Locate the cell with the specified text and output its (X, Y) center coordinate. 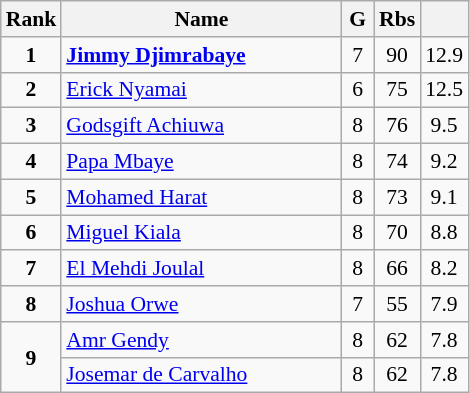
Jimmy Djimrabaye (201, 55)
74 (397, 162)
Miguel Kiala (201, 233)
8.2 (444, 269)
G (358, 19)
5 (32, 197)
Amr Gendy (201, 340)
El Mehdi Joulal (201, 269)
8.8 (444, 233)
90 (397, 55)
Rbs (397, 19)
70 (397, 233)
4 (32, 162)
7.9 (444, 304)
Erick Nyamai (201, 90)
Josemar de Carvalho (201, 375)
9 (32, 358)
Godsgift Achiuwa (201, 126)
9.5 (444, 126)
Name (201, 19)
76 (397, 126)
9.2 (444, 162)
12.9 (444, 55)
Papa Mbaye (201, 162)
9.1 (444, 197)
Joshua Orwe (201, 304)
66 (397, 269)
12.5 (444, 90)
75 (397, 90)
73 (397, 197)
Mohamed Harat (201, 197)
2 (32, 90)
Rank (32, 19)
55 (397, 304)
1 (32, 55)
3 (32, 126)
